Provide the (x, y) coordinate of the cell's center where the given text is located.  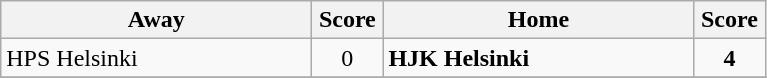
4 (730, 58)
Home (538, 20)
HJK Helsinki (538, 58)
HPS Helsinki (156, 58)
Away (156, 20)
0 (348, 58)
